Detect which cell encompasses the target text, then output its (x, y) center coordinate. 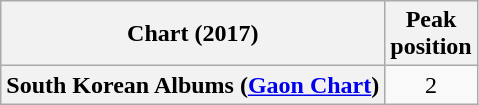
Chart (2017) (193, 34)
Peakposition (431, 34)
2 (431, 85)
South Korean Albums (Gaon Chart) (193, 85)
